Provide the [X, Y] coordinate of the cell's center where the given text is located.  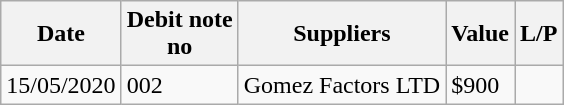
$900 [480, 85]
Date [61, 34]
Gomez Factors LTD [342, 85]
Value [480, 34]
15/05/2020 [61, 85]
Suppliers [342, 34]
Debit noteno [180, 34]
002 [180, 85]
L/P [539, 34]
